Output the [x, y] coordinate of the center of the cell containing the given text.  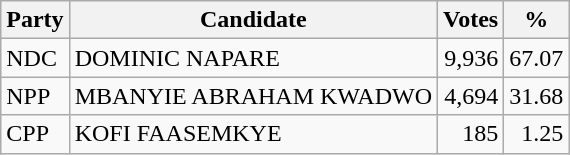
Party [35, 20]
KOFI FAASEMKYE [253, 134]
CPP [35, 134]
NPP [35, 96]
9,936 [471, 58]
185 [471, 134]
DOMINIC NAPARE [253, 58]
31.68 [536, 96]
% [536, 20]
MBANYIE ABRAHAM KWADWO [253, 96]
Candidate [253, 20]
Votes [471, 20]
67.07 [536, 58]
NDC [35, 58]
4,694 [471, 96]
1.25 [536, 134]
